From the cell containing the given text, extract its center point as (X, Y) coordinate. 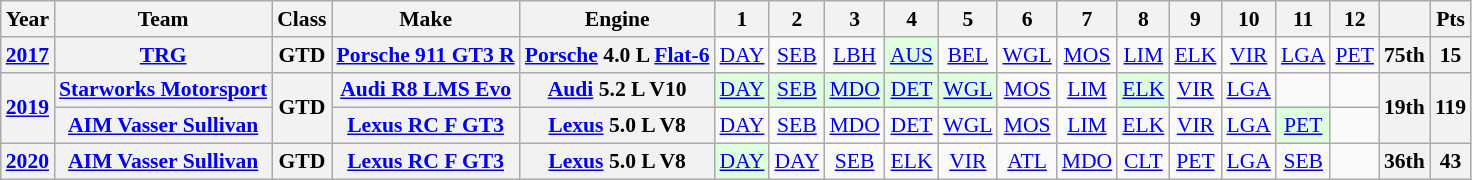
4 (912, 19)
119 (1450, 108)
TRG (163, 55)
5 (968, 19)
19th (1404, 108)
9 (1195, 19)
36th (1404, 162)
7 (1088, 19)
Team (163, 19)
ATL (1026, 162)
Audi R8 LMS Evo (426, 90)
43 (1450, 162)
Audi 5.2 L V10 (618, 90)
8 (1143, 19)
3 (854, 19)
CLT (1143, 162)
12 (1354, 19)
Make (426, 19)
75th (1404, 55)
Starworks Motorsport (163, 90)
1 (742, 19)
Porsche 911 GT3 R (426, 55)
2017 (28, 55)
Porsche 4.0 L Flat-6 (618, 55)
10 (1248, 19)
BEL (968, 55)
11 (1303, 19)
LBH (854, 55)
AUS (912, 55)
Engine (618, 19)
6 (1026, 19)
2019 (28, 108)
Class (302, 19)
2 (796, 19)
2020 (28, 162)
Year (28, 19)
Pts (1450, 19)
15 (1450, 55)
